Pinpoint the cell where the given text exists, returning its (X, Y) midpoint coordinate. 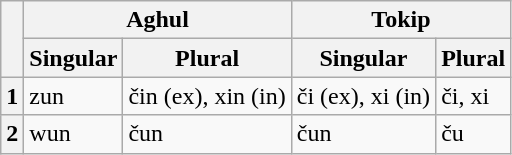
Aghul (158, 20)
či (ex), xi (in) (363, 96)
ču (474, 134)
2 (12, 134)
wun (74, 134)
čin (ex), xin (in) (207, 96)
či, xi (474, 96)
Tokip (400, 20)
zun (74, 96)
1 (12, 96)
